Return the [X, Y] coordinate for the center point of the cell that contains the specified text.  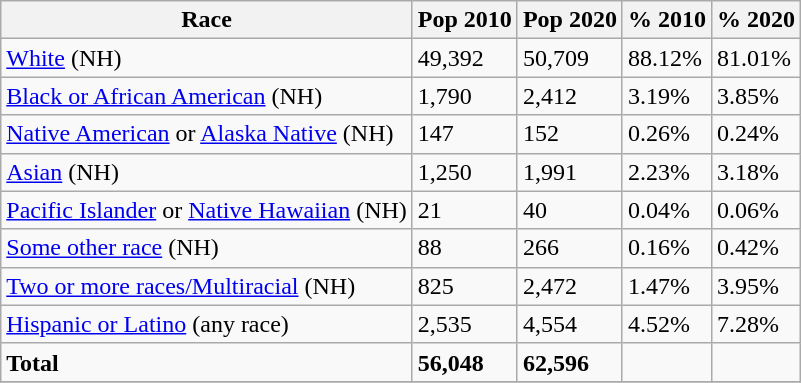
152 [570, 134]
1,250 [464, 172]
1.47% [666, 286]
4.52% [666, 324]
0.16% [666, 248]
21 [464, 210]
1,991 [570, 172]
0.06% [756, 210]
Some other race (NH) [207, 248]
56,048 [464, 362]
2,472 [570, 286]
0.04% [666, 210]
0.26% [666, 134]
2.23% [666, 172]
147 [464, 134]
3.85% [756, 96]
88 [464, 248]
1,790 [464, 96]
49,392 [464, 58]
Pop 2010 [464, 20]
3.18% [756, 172]
50,709 [570, 58]
81.01% [756, 58]
2,412 [570, 96]
Black or African American (NH) [207, 96]
266 [570, 248]
Two or more races/Multiracial (NH) [207, 286]
88.12% [666, 58]
3.19% [666, 96]
62,596 [570, 362]
% 2010 [666, 20]
Race [207, 20]
Pop 2020 [570, 20]
% 2020 [756, 20]
Asian (NH) [207, 172]
Total [207, 362]
40 [570, 210]
7.28% [756, 324]
White (NH) [207, 58]
3.95% [756, 286]
Hispanic or Latino (any race) [207, 324]
825 [464, 286]
Pacific Islander or Native Hawaiian (NH) [207, 210]
Native American or Alaska Native (NH) [207, 134]
4,554 [570, 324]
0.24% [756, 134]
2,535 [464, 324]
0.42% [756, 248]
